Capture the cell that displays the provided text and extract its (x, y) central coordinate. 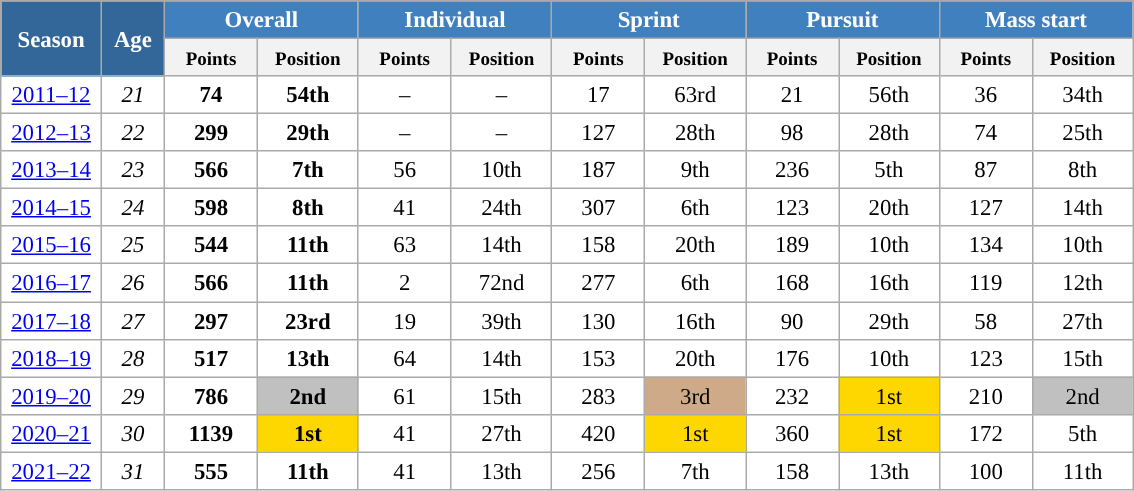
Sprint (649, 20)
34th (1082, 95)
19 (404, 321)
786 (210, 396)
29 (132, 396)
134 (986, 245)
24 (132, 208)
299 (210, 133)
28 (132, 358)
Season (52, 38)
56th (890, 95)
54th (308, 95)
2021–22 (52, 471)
31 (132, 471)
17 (598, 95)
27 (132, 321)
130 (598, 321)
25th (1082, 133)
Mass start (1036, 20)
232 (792, 396)
24th (502, 208)
277 (598, 283)
61 (404, 396)
22 (132, 133)
307 (598, 208)
Individual (455, 20)
2012–13 (52, 133)
36 (986, 95)
1139 (210, 433)
23rd (308, 321)
2014–15 (52, 208)
517 (210, 358)
72nd (502, 283)
360 (792, 433)
2019–20 (52, 396)
56 (404, 170)
30 (132, 433)
544 (210, 245)
98 (792, 133)
168 (792, 283)
119 (986, 283)
2011–12 (52, 95)
58 (986, 321)
2018–19 (52, 358)
100 (986, 471)
256 (598, 471)
2016–17 (52, 283)
25 (132, 245)
598 (210, 208)
23 (132, 170)
Age (132, 38)
189 (792, 245)
2020–21 (52, 433)
2013–14 (52, 170)
210 (986, 396)
64 (404, 358)
39th (502, 321)
153 (598, 358)
283 (598, 396)
9th (696, 170)
87 (986, 170)
176 (792, 358)
26 (132, 283)
Overall (261, 20)
187 (598, 170)
555 (210, 471)
2 (404, 283)
90 (792, 321)
2015–16 (52, 245)
12th (1082, 283)
420 (598, 433)
3rd (696, 396)
Pursuit (843, 20)
172 (986, 433)
2017–18 (52, 321)
297 (210, 321)
236 (792, 170)
63 (404, 245)
63rd (696, 95)
